Identify which cell holds the provided text, then report its (X, Y) central coordinate. 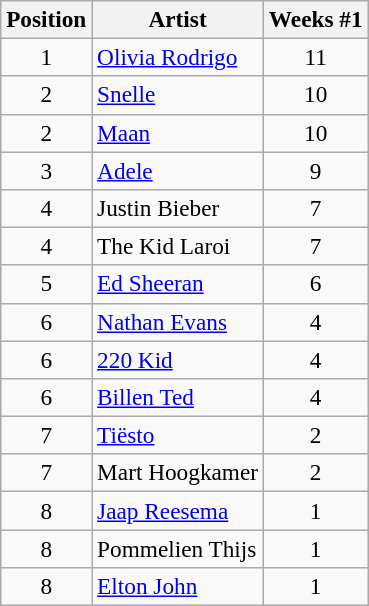
Tiësto (178, 435)
Ed Sheeran (178, 284)
Elton John (178, 586)
5 (46, 284)
Snelle (178, 95)
11 (316, 57)
Artist (178, 19)
Position (46, 19)
220 Kid (178, 359)
Maan (178, 133)
3 (46, 170)
Olivia Rodrigo (178, 57)
Billen Ted (178, 397)
Weeks #1 (316, 19)
Nathan Evans (178, 322)
Adele (178, 170)
Jaap Reesema (178, 510)
The Kid Laroi (178, 246)
9 (316, 170)
Justin Bieber (178, 208)
Pommelien Thijs (178, 548)
Mart Hoogkamer (178, 473)
